Extract the (x, y) coordinate from the center of the cell holding the provided text.  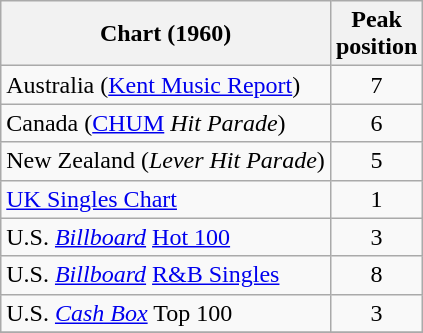
UK Singles Chart (166, 199)
New Zealand (Lever Hit Parade) (166, 161)
8 (376, 275)
Chart (1960) (166, 34)
U.S. Cash Box Top 100 (166, 313)
5 (376, 161)
1 (376, 199)
Australia (Kent Music Report) (166, 85)
U.S. Billboard Hot 100 (166, 237)
6 (376, 123)
7 (376, 85)
Canada (CHUM Hit Parade) (166, 123)
U.S. Billboard R&B Singles (166, 275)
Peakposition (376, 34)
